Capture the cell that displays the provided text and extract its (X, Y) central coordinate. 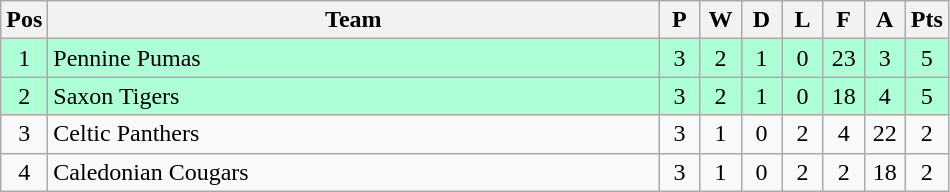
22 (884, 134)
Team (354, 20)
L (802, 20)
Pos (24, 20)
Pts (926, 20)
A (884, 20)
Celtic Panthers (354, 134)
D (762, 20)
Saxon Tigers (354, 96)
23 (844, 58)
F (844, 20)
Pennine Pumas (354, 58)
Caledonian Cougars (354, 172)
W (720, 20)
P (680, 20)
